Determine the (x, y) coordinate at the center of the cell enclosing the given text.  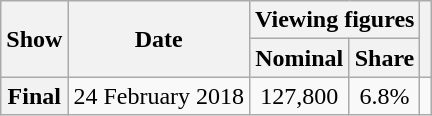
Final (34, 96)
6.8% (384, 96)
Share (384, 58)
Date (159, 39)
24 February 2018 (159, 96)
127,800 (300, 96)
Show (34, 39)
Nominal (300, 58)
Viewing figures (335, 20)
